Output the (x, y) coordinate of the center of the cell containing the given text.  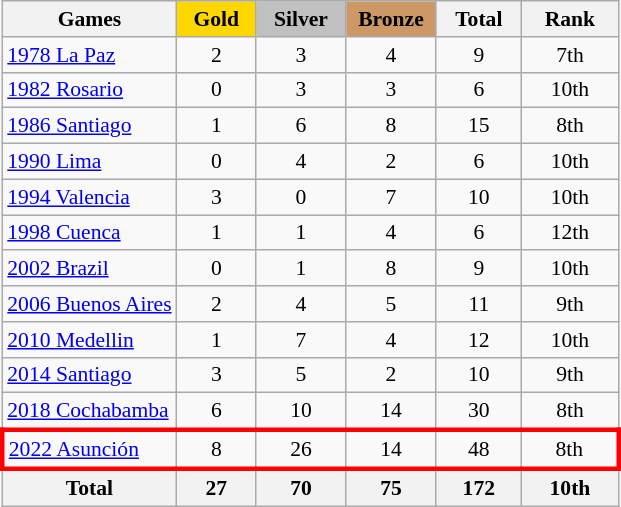
2022 Asunción (89, 450)
12th (570, 233)
Games (89, 19)
2010 Medellin (89, 340)
2018 Cochabamba (89, 412)
Silver (301, 19)
Gold (216, 19)
75 (391, 488)
Rank (570, 19)
2014 Santiago (89, 375)
7th (570, 55)
Bronze (391, 19)
1978 La Paz (89, 55)
26 (301, 450)
27 (216, 488)
1982 Rosario (89, 90)
48 (479, 450)
15 (479, 126)
1990 Lima (89, 162)
12 (479, 340)
1994 Valencia (89, 197)
11 (479, 304)
1986 Santiago (89, 126)
2006 Buenos Aires (89, 304)
172 (479, 488)
30 (479, 412)
1998 Cuenca (89, 233)
70 (301, 488)
2002 Brazil (89, 269)
